Search for the cell housing the specified text and yield its (x, y) center coordinate. 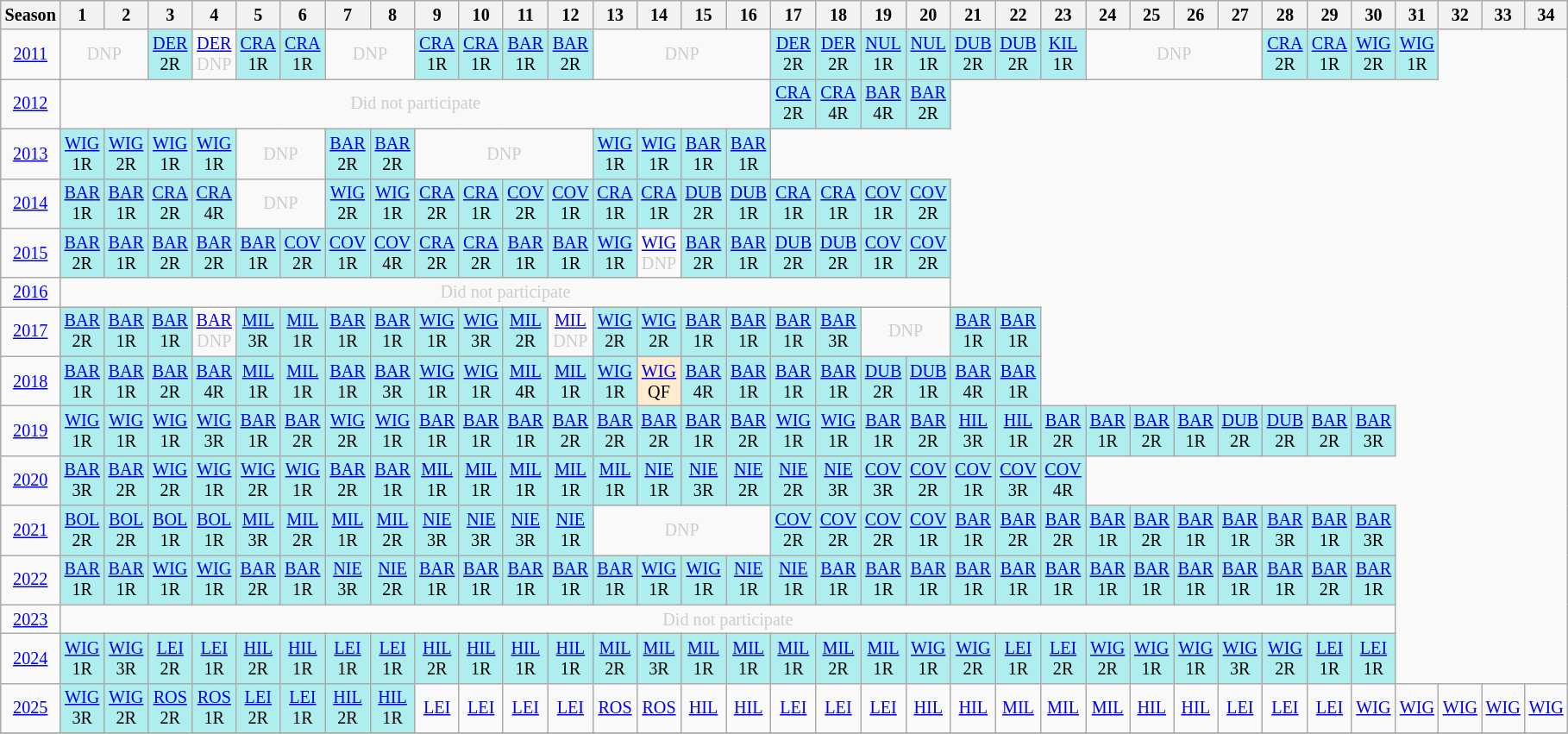
2 (126, 16)
2019 (31, 431)
2021 (31, 530)
15 (704, 16)
2013 (31, 154)
2014 (31, 204)
2016 (31, 292)
KIL1R (1063, 54)
30 (1373, 16)
27 (1240, 16)
12 (570, 16)
MIL4R (525, 381)
1 (83, 16)
6 (303, 16)
11 (525, 16)
14 (659, 16)
HIL3R (973, 431)
DERDNP (214, 54)
2011 (31, 54)
24 (1107, 16)
26 (1195, 16)
16 (749, 16)
10 (481, 16)
9 (436, 16)
25 (1152, 16)
2012 (31, 104)
2025 (31, 708)
3 (171, 16)
29 (1330, 16)
13 (614, 16)
ROS2R (171, 708)
8 (392, 16)
17 (793, 16)
19 (883, 16)
23 (1063, 16)
2015 (31, 254)
4 (214, 16)
28 (1285, 16)
32 (1460, 16)
22 (1018, 16)
2020 (31, 480)
2023 (31, 619)
2022 (31, 580)
5 (259, 16)
20 (928, 16)
33 (1503, 16)
WIGQF (659, 381)
BARDNP (214, 332)
7 (348, 16)
ROS1R (214, 708)
WIGDNP (659, 254)
31 (1417, 16)
2017 (31, 332)
2018 (31, 381)
21 (973, 16)
18 (838, 16)
34 (1546, 16)
MILDNP (570, 332)
2024 (31, 659)
Season (31, 16)
